Identify which cell holds the provided text, then report its [x, y] central coordinate. 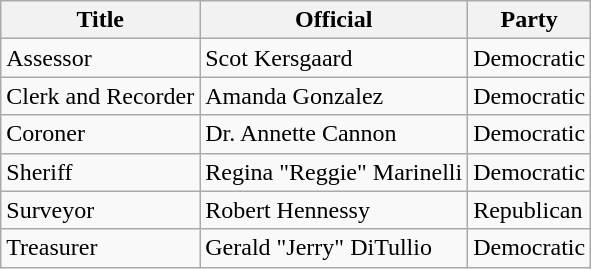
Official [334, 20]
Amanda Gonzalez [334, 96]
Coroner [100, 134]
Clerk and Recorder [100, 96]
Party [530, 20]
Regina "Reggie" Marinelli [334, 172]
Scot Kersgaard [334, 58]
Surveyor [100, 210]
Sheriff [100, 172]
Assessor [100, 58]
Treasurer [100, 248]
Title [100, 20]
Dr. Annette Cannon [334, 134]
Gerald "Jerry" DiTullio [334, 248]
Republican [530, 210]
Robert Hennessy [334, 210]
